Search for the cell housing the specified text and yield its (x, y) center coordinate. 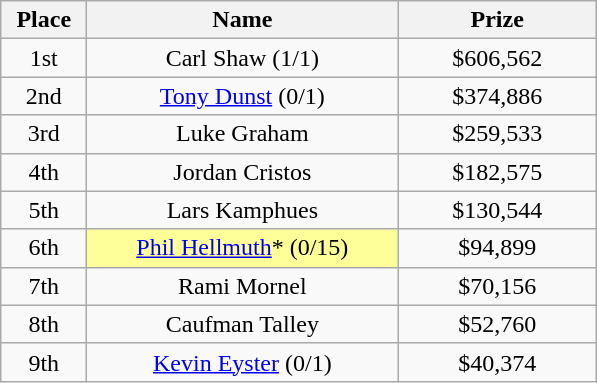
$259,533 (498, 134)
Prize (498, 20)
3rd (44, 134)
8th (44, 324)
Lars Kamphues (242, 210)
7th (44, 286)
$52,760 (498, 324)
Carl Shaw (1/1) (242, 58)
Name (242, 20)
Phil Hellmuth* (0/15) (242, 248)
$40,374 (498, 362)
Tony Dunst (0/1) (242, 96)
Caufman Talley (242, 324)
$130,544 (498, 210)
Place (44, 20)
$70,156 (498, 286)
$94,899 (498, 248)
Kevin Eyster (0/1) (242, 362)
6th (44, 248)
4th (44, 172)
$606,562 (498, 58)
$182,575 (498, 172)
1st (44, 58)
Luke Graham (242, 134)
9th (44, 362)
Rami Mornel (242, 286)
2nd (44, 96)
$374,886 (498, 96)
5th (44, 210)
Jordan Cristos (242, 172)
